Capture the cell that displays the provided text and extract its [x, y] central coordinate. 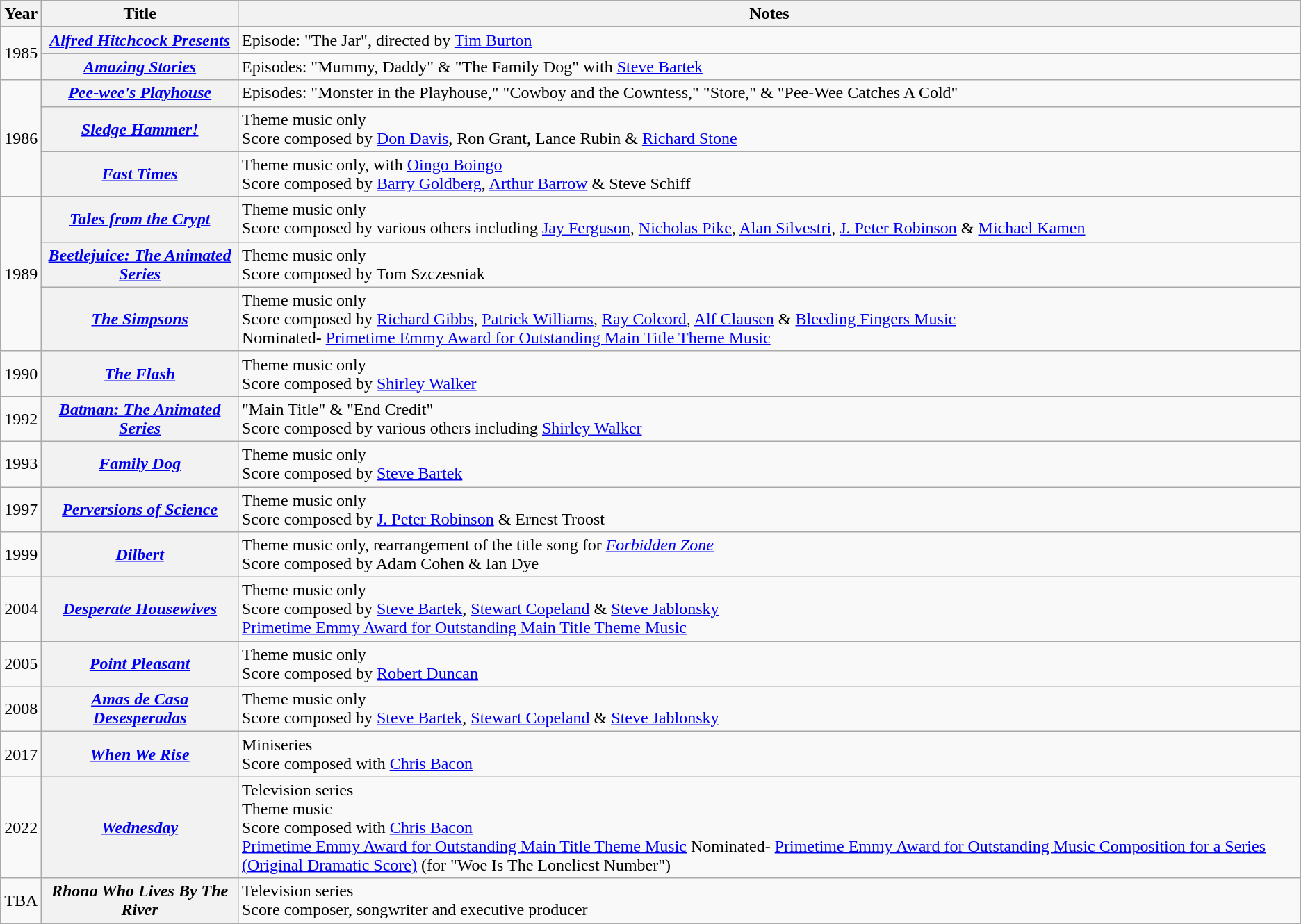
Tales from the Crypt [140, 220]
Point Pleasant [140, 664]
When We Rise [140, 754]
2004 [21, 609]
Theme music only, rearrangement of the title song for Forbidden ZoneScore composed by Adam Cohen & Ian Dye [769, 554]
1986 [21, 138]
Theme music onlyScore composed by Don Davis, Ron Grant, Lance Rubin & Richard Stone [769, 129]
Television seriesScore composer, songwriter and executive producer [769, 900]
Desperate Housewives [140, 609]
1997 [21, 509]
2022 [21, 827]
Theme music onlyScore composed by Steve Bartek [769, 464]
1992 [21, 418]
The Simpsons [140, 319]
Pee-wee's Playhouse [140, 93]
Theme music onlyScore composed by Steve Bartek, Stewart Copeland & Steve JablonskyPrimetime Emmy Award for Outstanding Main Title Theme Music [769, 609]
Amazing Stories [140, 67]
Batman: The Animated Series [140, 418]
Fast Times [140, 174]
Notes [769, 14]
Theme music onlyScore composed by Steve Bartek, Stewart Copeland & Steve Jablonsky [769, 709]
Sledge Hammer! [140, 129]
Beetlejuice: The Animated Series [140, 264]
Theme music onlyScore composed by Shirley Walker [769, 374]
Year [21, 14]
2008 [21, 709]
Dilbert [140, 554]
Title [140, 14]
Family Dog [140, 464]
1999 [21, 554]
Theme music onlyScore composed by J. Peter Robinson & Ernest Troost [769, 509]
Episodes: "Monster in the Playhouse," "Cowboy and the Cowntess," "Store," & "Pee-Wee Catches A Cold" [769, 93]
TBA [21, 900]
Theme music onlyScore composed by Tom Szczesniak [769, 264]
2005 [21, 664]
1990 [21, 374]
2017 [21, 754]
1989 [21, 274]
Perversions of Science [140, 509]
1993 [21, 464]
MiniseriesScore composed with Chris Bacon [769, 754]
Episode: "The Jar", directed by Tim Burton [769, 40]
The Flash [140, 374]
Wednesday [140, 827]
Episodes: "Mummy, Daddy" & "The Family Dog" with Steve Bartek [769, 67]
Alfred Hitchcock Presents [140, 40]
Amas de Casa Desesperadas [140, 709]
Theme music onlyScore composed by Robert Duncan [769, 664]
"Main Title" & "End Credit"Score composed by various others including Shirley Walker [769, 418]
1985 [21, 53]
Rhona Who Lives By The River [140, 900]
Theme music onlyScore composed by various others including Jay Ferguson, Nicholas Pike, Alan Silvestri, J. Peter Robinson & Michael Kamen [769, 220]
Theme music only, with Oingo BoingoScore composed by Barry Goldberg, Arthur Barrow & Steve Schiff [769, 174]
